Detect which cell encompasses the target text, then output its (X, Y) center coordinate. 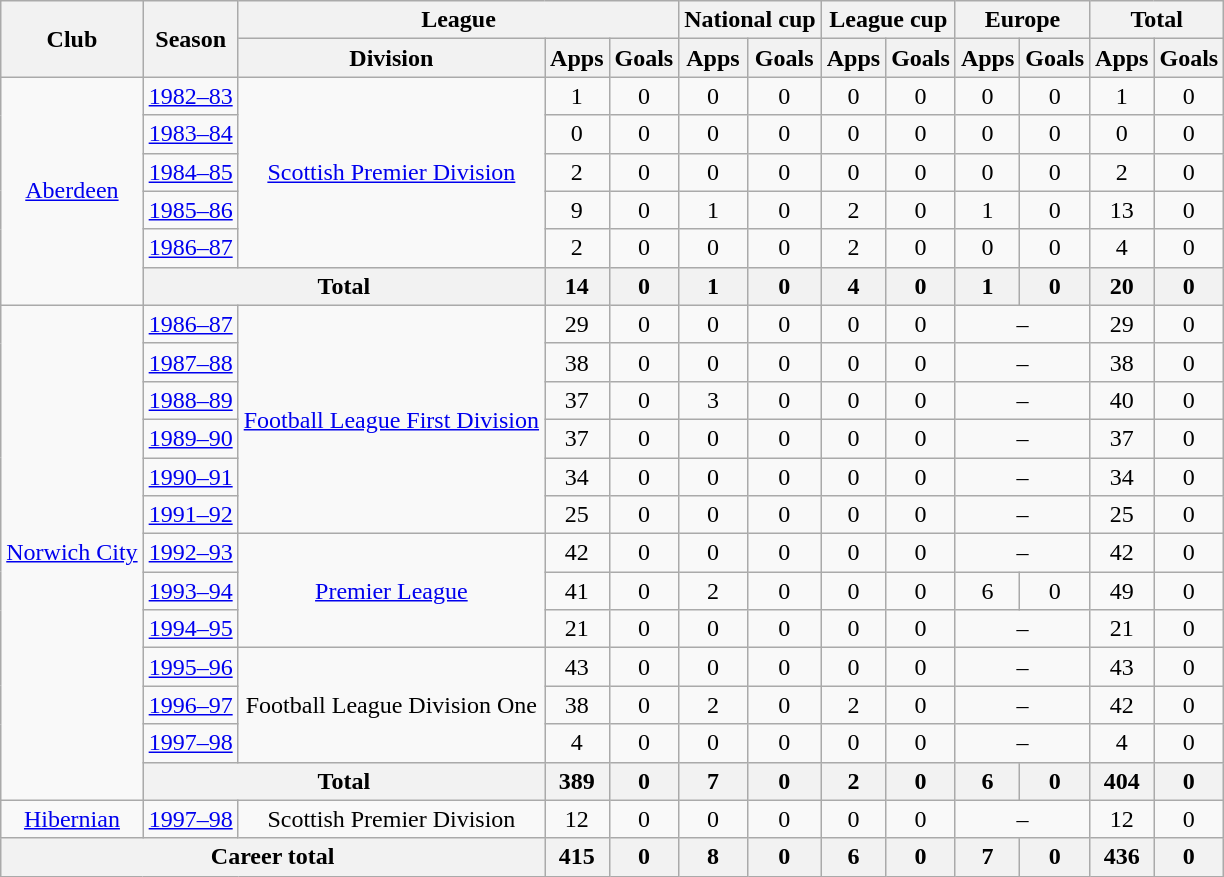
415 (577, 857)
Club (72, 39)
14 (577, 286)
Aberdeen (72, 191)
Football League Division One (391, 705)
Premier League (391, 591)
1987–88 (190, 362)
1992–93 (190, 553)
20 (1122, 286)
1985–86 (190, 210)
League cup (888, 20)
1991–92 (190, 515)
13 (1122, 210)
8 (713, 857)
League (458, 20)
1984–85 (190, 172)
404 (1122, 781)
Division (391, 58)
1989–90 (190, 438)
9 (577, 210)
1996–97 (190, 705)
40 (1122, 400)
1994–95 (190, 629)
National cup (750, 20)
389 (577, 781)
1983–84 (190, 134)
Europe (1022, 20)
1995–96 (190, 667)
Norwich City (72, 552)
1990–91 (190, 477)
1993–94 (190, 591)
41 (577, 591)
Season (190, 39)
Hibernian (72, 819)
3 (713, 400)
1982–83 (190, 96)
1988–89 (190, 400)
Football League First Division (391, 419)
436 (1122, 857)
Career total (273, 857)
49 (1122, 591)
